Return (x, y) of the center of cell containing provided text 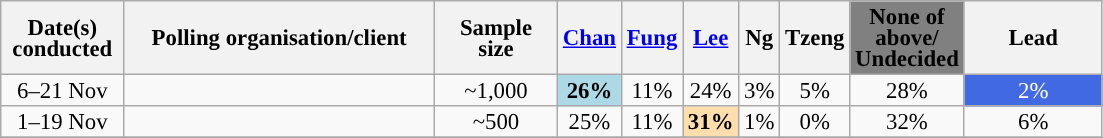
~1,000 (496, 91)
25% (590, 122)
Polling organisation/client (280, 38)
Date(s)conducted (62, 38)
5% (815, 91)
Ng (760, 38)
28% (907, 91)
2% (1033, 91)
3% (760, 91)
32% (907, 122)
Chan (590, 38)
1–19 Nov (62, 122)
0% (815, 122)
~500 (496, 122)
Sample size (496, 38)
1% (760, 122)
24% (711, 91)
26% (590, 91)
Lead (1033, 38)
6–21 Nov (62, 91)
31% (711, 122)
Fung (652, 38)
Lee (711, 38)
None of above/Undecided (907, 38)
6% (1033, 122)
Tzeng (815, 38)
